Provide the [x, y] coordinate of the cell's center where the given text is located.  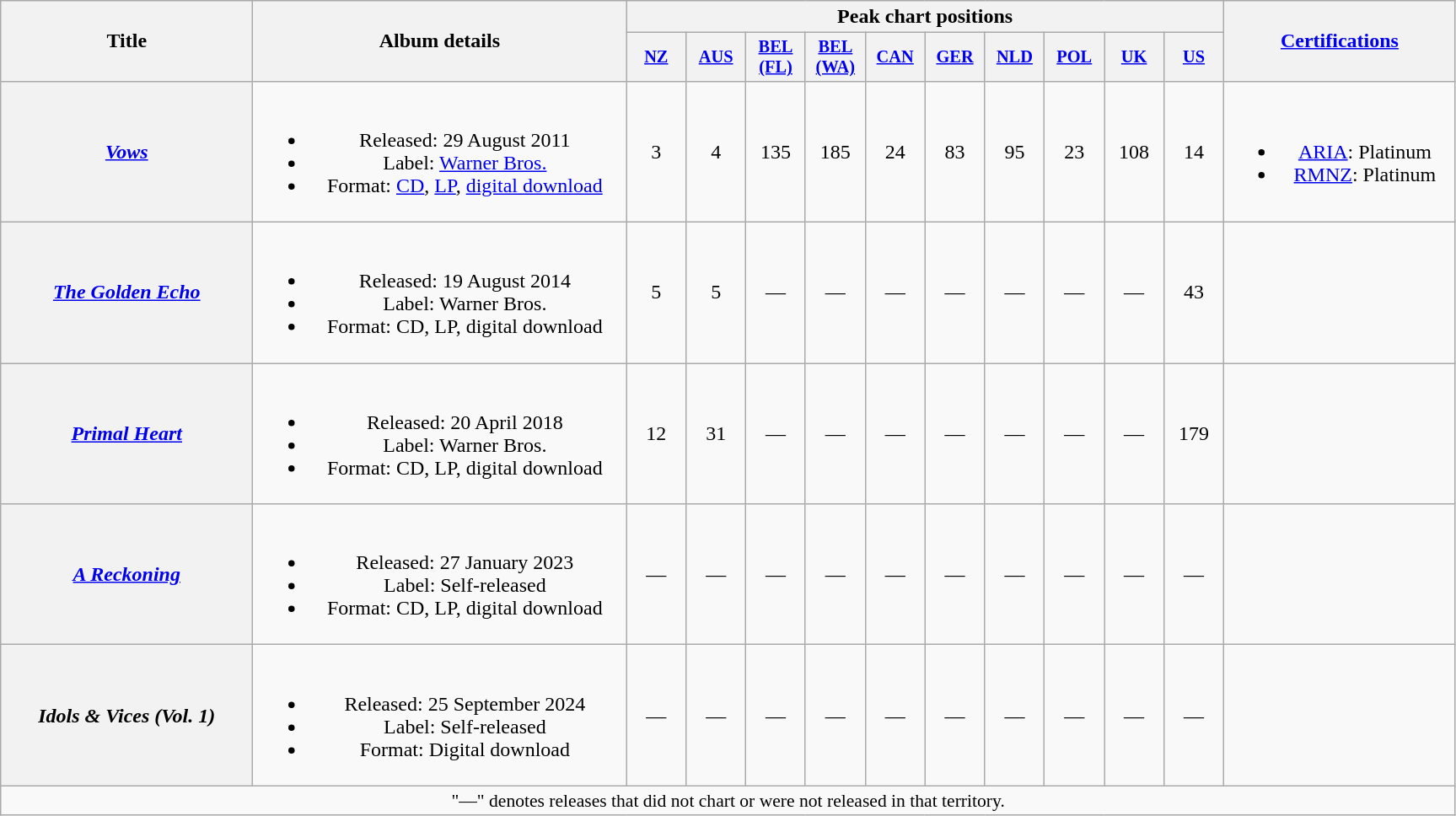
14 [1194, 152]
3 [656, 152]
4 [717, 152]
185 [835, 152]
43 [1194, 293]
BEL(FL) [776, 57]
Released: 19 August 2014Label: Warner Bros.Format: CD, LP, digital download [440, 293]
Peak chart positions [926, 17]
24 [895, 152]
Released: 27 January 2023Label: Self-releasedFormat: CD, LP, digital download [440, 575]
95 [1015, 152]
ARIA: PlatinumRMNZ: Platinum [1339, 152]
GER [954, 57]
31 [717, 433]
Released: 25 September 2024Label: Self-releasedFormat: Digital download [440, 715]
A Reckoning [126, 575]
108 [1135, 152]
83 [954, 152]
Released: 20 April 2018Label: Warner Bros.Format: CD, LP, digital download [440, 433]
Certifications [1339, 41]
NLD [1015, 57]
23 [1074, 152]
Released: 29 August 2011Label: Warner Bros.Format: CD, LP, digital download [440, 152]
Album details [440, 41]
"—" denotes releases that did not chart or were not released in that territory. [728, 801]
POL [1074, 57]
The Golden Echo [126, 293]
CAN [895, 57]
NZ [656, 57]
AUS [717, 57]
UK [1135, 57]
Idols & Vices (Vol. 1) [126, 715]
12 [656, 433]
Vows [126, 152]
179 [1194, 433]
BEL(WA) [835, 57]
US [1194, 57]
Primal Heart [126, 433]
135 [776, 152]
Title [126, 41]
